Find where the given text appears and provide that cell's center as [X, Y] coordinate. 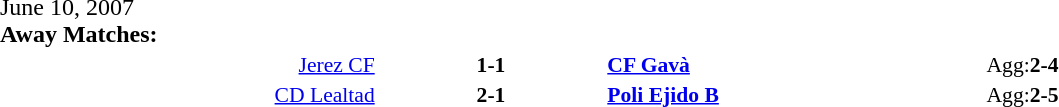
CF Gavà [795, 64]
1-1 [492, 64]
